Identify which cell holds the provided text, then report its [x, y] central coordinate. 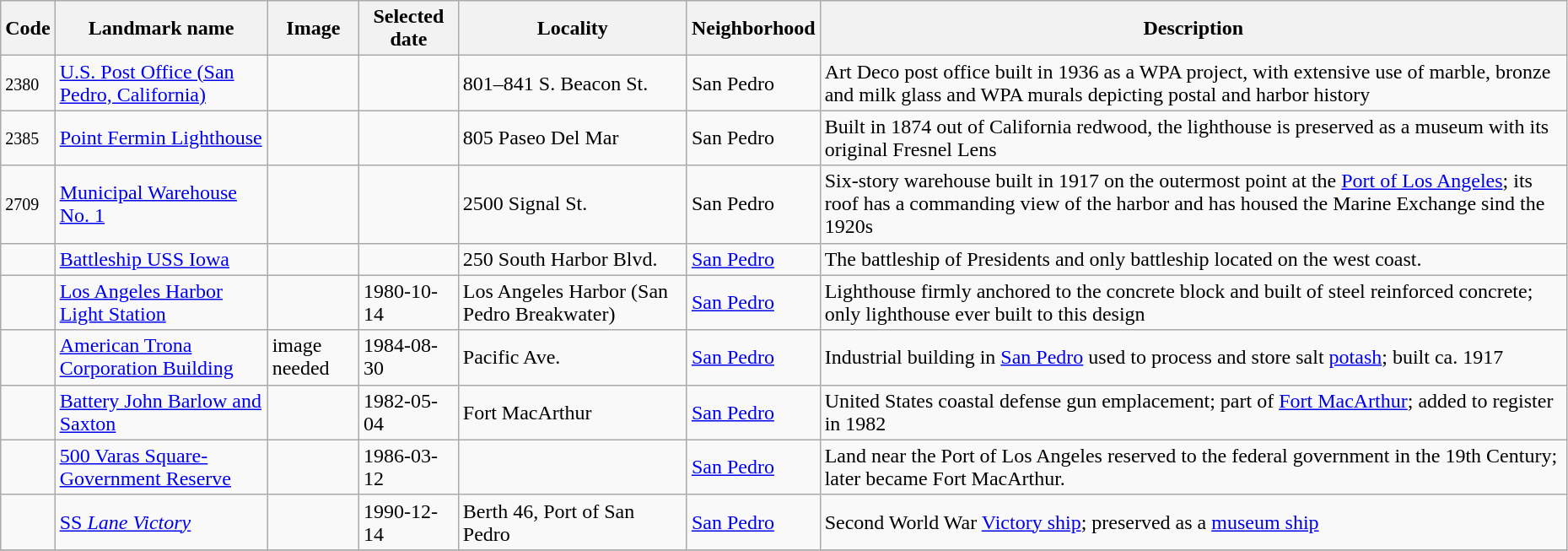
SS Lane Victory [161, 521]
Code [28, 29]
image needed [313, 358]
Landmark name [161, 29]
Lighthouse firmly anchored to the concrete block and built of steel reinforced concrete; only lighthouse ever built to this design [1193, 302]
1984-08-30 [409, 358]
American Trona Corporation Building [161, 358]
Battleship USS Iowa [161, 259]
Municipal Warehouse No. 1 [161, 204]
Neighborhood [753, 29]
Image [313, 29]
801–841 S. Beacon St. [572, 83]
1986-03-12 [409, 467]
2500 Signal St. [572, 204]
Los Angeles Harbor Light Station [161, 302]
1982-05-04 [409, 412]
1990-12-14 [409, 521]
Description [1193, 29]
1980-10-14 [409, 302]
500 Varas Square-Government Reserve [161, 467]
Berth 46, Port of San Pedro [572, 521]
Locality [572, 29]
Point Fermin Lighthouse [161, 138]
Los Angeles Harbor (San Pedro Breakwater) [572, 302]
U.S. Post Office (San Pedro, California) [161, 83]
Industrial building in San Pedro used to process and store salt potash; built ca. 1917 [1193, 358]
2385 [28, 138]
2709 [28, 204]
Land near the Port of Los Angeles reserved to the federal government in the 19th Century; later became Fort MacArthur. [1193, 467]
250 South Harbor Blvd. [572, 259]
The battleship of Presidents and only battleship located on the west coast. [1193, 259]
2380 [28, 83]
Selected date [409, 29]
805 Paseo Del Mar [572, 138]
United States coastal defense gun emplacement; part of Fort MacArthur; added to register in 1982 [1193, 412]
Fort MacArthur [572, 412]
Pacific Ave. [572, 358]
Built in 1874 out of California redwood, the lighthouse is preserved as a museum with its original Fresnel Lens [1193, 138]
Second World War Victory ship; preserved as a museum ship [1193, 521]
Battery John Barlow and Saxton [161, 412]
